Identify which cell holds the provided text, then report its (x, y) central coordinate. 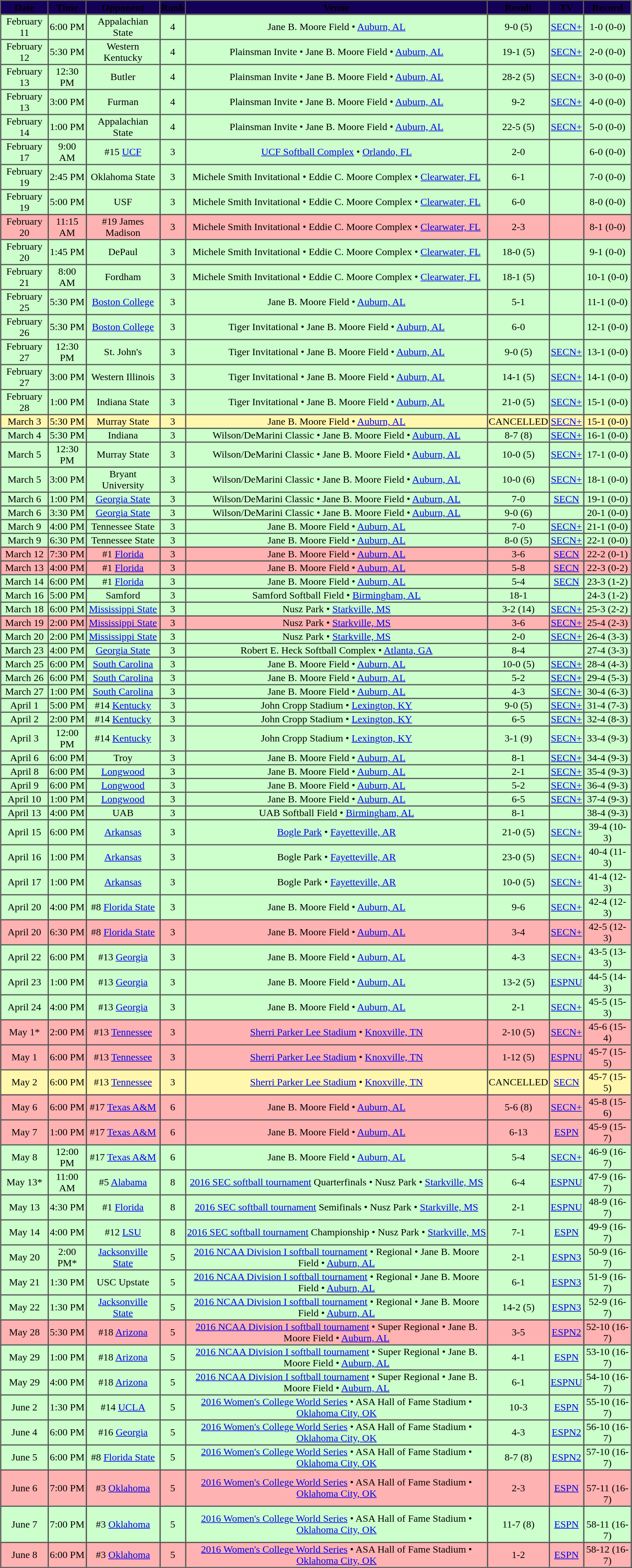
Rank (173, 8)
41-4 (12-3) (607, 882)
9-6 (518, 907)
March 27 (25, 691)
51-9 (16-7) (607, 1282)
56-10 (16-7) (607, 1432)
36-4 (9-3) (607, 785)
28-2 (5) (518, 77)
Time (67, 8)
March 4 (25, 435)
Robert E. Heck Softball Complex • Atlanta, GA (337, 650)
1:45 PM (67, 252)
March 26 (25, 678)
April 22 (25, 957)
February 12 (25, 52)
March 25 (25, 664)
24-3 (1-2) (607, 595)
45-8 (15-6) (607, 1107)
#16 Georgia (123, 1432)
Record (607, 8)
10-3 (518, 1407)
March 18 (25, 609)
June 4 (25, 1432)
18-0 (5) (518, 252)
May 14 (25, 1232)
Western Kentucky (123, 52)
2-10 (5) (518, 1032)
14-2 (5) (518, 1307)
Date (25, 8)
3:30 PM (67, 513)
11-1 (0-0) (607, 302)
48-9 (16-7) (607, 1207)
June 5 (25, 1457)
1-2 (518, 1555)
2016 SEC softball tournament Semifinals • Nusz Park • Starkville, MS (337, 1207)
18-1 (518, 595)
March 23 (25, 650)
May 6 (25, 1107)
April 8 (25, 771)
52-10 (16-7) (607, 1332)
April 15 (25, 832)
18-1 (0-0) (607, 479)
May 8 (25, 1157)
#14 UCLA (123, 1407)
7-0 (0-0) (607, 177)
St. John's (123, 352)
40-4 (11-3) (607, 857)
April 23 (25, 982)
Indiana State (123, 402)
45-6 (15-4) (607, 1032)
February 17 (25, 152)
7-1 (518, 1232)
May 13* (25, 1182)
Furman (123, 102)
UAB Softball Field • Birmingham, AL (337, 813)
2016 SEC softball tournament Championship • Nusz Park • Starkville, MS (337, 1232)
#12 LSU (123, 1232)
Western Illinois (123, 377)
March 16 (25, 595)
9-2 (518, 102)
11:15 AM (67, 227)
February 21 (25, 277)
UCF Softball Complex • Orlando, FL (337, 152)
5-0 (0-0) (607, 127)
6-13 (518, 1132)
8-0 (5) (518, 540)
April 3 (25, 739)
47-9 (16-7) (607, 1182)
25-4 (2-3) (607, 623)
31-4 (7-3) (607, 705)
March 20 (25, 636)
14-1 (5) (518, 377)
57-10 (16-7) (607, 1457)
Indiana (123, 435)
5-1 (518, 302)
4-0 (0-0) (607, 102)
April 2 (25, 719)
2016 SEC softball tournament Quarterfinals • Nusz Park • Starkville, MS (337, 1182)
Venue (337, 8)
Fordham (123, 277)
10-1 (0-0) (607, 277)
13-1 (0-0) (607, 352)
March 12 (25, 554)
25-3 (2-2) (607, 609)
May 13 (25, 1207)
Butler (123, 77)
2:45 PM (67, 177)
4-1 (518, 1357)
37-4 (9-3) (607, 799)
10-0 (6) (518, 479)
20-1 (0-0) (607, 513)
April 16 (25, 857)
22-1 (0-0) (607, 540)
Samford (123, 595)
42-4 (12-3) (607, 907)
May 20 (25, 1257)
44-5 (14-3) (607, 982)
3-1 (9) (518, 739)
9-1 (0-0) (607, 252)
8-1 (0-0) (607, 227)
8-4 (518, 650)
March 14 (25, 581)
22-3 (0-2) (607, 568)
April 17 (25, 882)
30-4 (6-3) (607, 691)
53-10 (16-7) (607, 1357)
3-0 (0-0) (607, 77)
23-0 (5) (518, 857)
February 14 (25, 127)
5-6 (8) (518, 1107)
April 10 (25, 799)
18-1 (5) (518, 277)
1-0 (0-0) (607, 27)
April 9 (25, 785)
2:00 PM* (67, 1257)
March 13 (25, 568)
May 7 (25, 1132)
43-5 (13-3) (607, 957)
April 13 (25, 813)
8-0 (0-0) (607, 202)
23-3 (1-2) (607, 581)
2-0 (0-0) (607, 52)
16-1 (0-0) (607, 435)
February 11 (25, 27)
42-5 (12-3) (607, 932)
8:00 AM (67, 277)
3-2 (14) (518, 609)
49-9 (16-7) (607, 1232)
March 3 (25, 421)
4:30 PM (67, 1207)
46-9 (16-7) (607, 1157)
52-9 (16-7) (607, 1307)
45-5 (15-3) (607, 1007)
21-1 (0-0) (607, 526)
May 1 (25, 1057)
February 25 (25, 302)
22-2 (0-1) (607, 554)
34-4 (9-3) (607, 758)
17-1 (0-0) (607, 454)
11-7 (8) (518, 1525)
28-4 (4-3) (607, 664)
3-4 (518, 932)
27-4 (3-3) (607, 650)
Bryant University (123, 479)
May 21 (25, 1282)
9-0 (6) (518, 513)
Samford Softball Field • Birmingham, AL (337, 595)
February 28 (25, 402)
5-8 (518, 568)
May 1* (25, 1032)
55-10 (16-7) (607, 1407)
June 7 (25, 1525)
May 2 (25, 1082)
Opponent (123, 8)
33-4 (9-3) (607, 739)
#15 UCF (123, 152)
35-4 (9-3) (607, 771)
12-1 (0-0) (607, 327)
45-9 (15-7) (607, 1132)
DePaul (123, 252)
39-4 (10-3) (607, 832)
6-4 (518, 1182)
May 28 (25, 1332)
Troy (123, 758)
13-2 (5) (518, 982)
50-9 (16-7) (607, 1257)
March 19 (25, 623)
19-1 (5) (518, 52)
11:00 AM (67, 1182)
June 2 (25, 1407)
#19 James Madison (123, 227)
7:30 PM (67, 554)
May 22 (25, 1307)
June 6 (25, 1488)
38-4 (9-3) (607, 813)
April 24 (25, 1007)
58-12 (16-7) (607, 1555)
June 8 (25, 1555)
58-11 (16-7) (607, 1525)
22-5 (5) (518, 127)
1-12 (5) (518, 1057)
USF (123, 202)
April 1 (25, 705)
57-11 (16-7) (607, 1488)
19-1 (0-0) (607, 498)
Result (518, 8)
#5 Alabama (123, 1182)
32-4 (8-3) (607, 719)
TV (567, 8)
April 6 (25, 758)
3-5 (518, 1332)
54-10 (16-7) (607, 1382)
29-4 (5-3) (607, 678)
26-4 (3-3) (607, 636)
9:00 AM (67, 152)
UAB (123, 813)
6-0 (0-0) (607, 152)
February 26 (25, 327)
USC Upstate (123, 1282)
14-1 (0-0) (607, 377)
Oklahoma State (123, 177)
